Extract the [x, y] coordinate from the center of the cell holding the provided text.  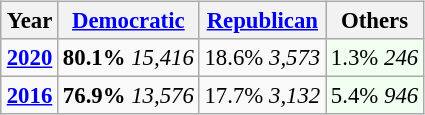
2020 [29, 58]
80.1% 15,416 [129, 58]
Others [375, 21]
1.3% 246 [375, 58]
18.6% 3,573 [262, 58]
17.7% 3,132 [262, 96]
2016 [29, 96]
5.4% 946 [375, 96]
Republican [262, 21]
Year [29, 21]
Democratic [129, 21]
76.9% 13,576 [129, 96]
